Determine the [X, Y] coordinate at the center of the cell enclosing the given text.  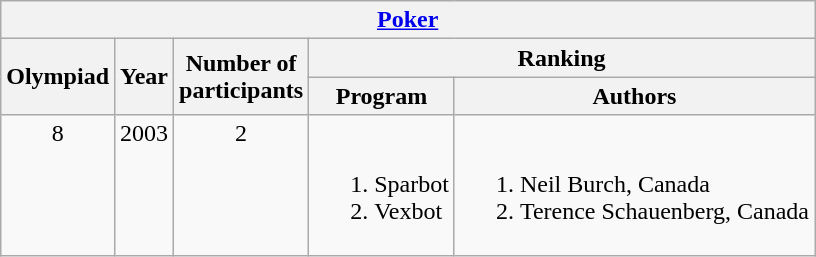
2 [242, 185]
2003 [144, 185]
Program [382, 96]
Ranking [562, 58]
SparbotVexbot [382, 185]
Olympiad [58, 77]
8 [58, 185]
Authors [634, 96]
Poker [408, 20]
Year [144, 77]
Neil Burch, CanadaTerence Schauenberg, Canada [634, 185]
Number ofparticipants [242, 77]
